Identify which cell holds the provided text, then report its (x, y) central coordinate. 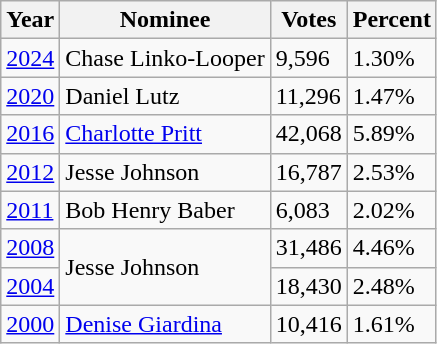
6,083 (308, 210)
2004 (30, 286)
16,787 (308, 172)
5.89% (392, 134)
11,296 (308, 96)
Bob Henry Baber (165, 210)
18,430 (308, 286)
Percent (392, 20)
2016 (30, 134)
9,596 (308, 58)
31,486 (308, 248)
Chase Linko-Looper (165, 58)
1.30% (392, 58)
2012 (30, 172)
1.47% (392, 96)
2008 (30, 248)
2.53% (392, 172)
Year (30, 20)
Denise Giardina (165, 324)
4.46% (392, 248)
2.02% (392, 210)
2011 (30, 210)
42,068 (308, 134)
Charlotte Pritt (165, 134)
2000 (30, 324)
2020 (30, 96)
Nominee (165, 20)
Daniel Lutz (165, 96)
1.61% (392, 324)
Votes (308, 20)
2.48% (392, 286)
10,416 (308, 324)
2024 (30, 58)
